Return the [X, Y] coordinate for the center point of the cell that contains the specified text.  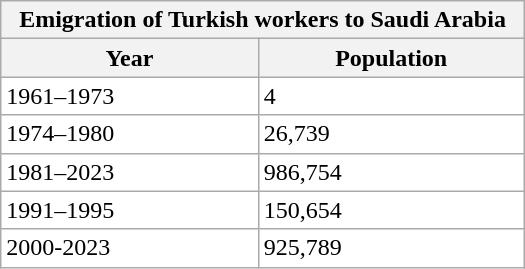
Population [391, 58]
150,654 [391, 210]
2000-2023 [130, 248]
Year [130, 58]
26,739 [391, 134]
1981–2023 [130, 172]
986,754 [391, 172]
4 [391, 96]
1974–1980 [130, 134]
925,789 [391, 248]
1961–1973 [130, 96]
Emigration of Turkish workers to Saudi Arabia [263, 20]
1991–1995 [130, 210]
